Provide the [x, y] coordinate of the cell's center where the given text is located.  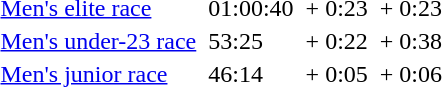
53:25 [251, 41]
+ 0:22 [336, 41]
